Scan for the cell matching the given text and deliver its (X, Y) coordinate at center. 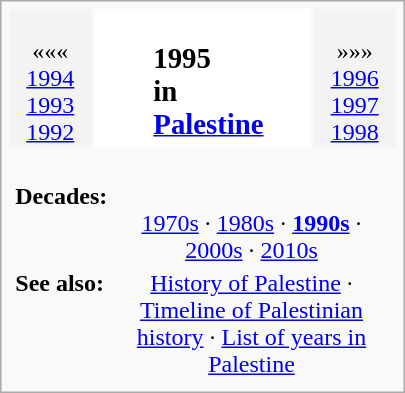
History of Palestine · Timeline of Palestinian history · List of years in Palestine (252, 324)
1970s · 1980s · 1990s · 2000s · 2010s (252, 224)
Decades: 1970s · 1980s · 1990s · 2000s · 2010s See also: History of Palestine · Timeline of Palestinian history · List of years in Palestine (202, 267)
Decades: (62, 224)
»»»199619971998 (355, 78)
«««199419931992 (50, 78)
See also: (62, 324)
